Identify which cell holds the provided text, then report its [X, Y] central coordinate. 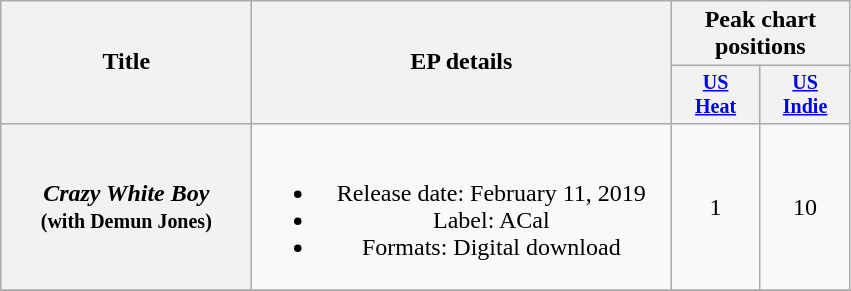
Release date: February 11, 2019Label: ACalFormats: Digital download [462, 206]
USHeat [716, 94]
Crazy White Boy (with Demun Jones) [126, 206]
US Indie [804, 94]
Peak chart positions [760, 34]
EP details [462, 62]
Title [126, 62]
10 [804, 206]
1 [716, 206]
